Capture the cell that displays the provided text and extract its [x, y] central coordinate. 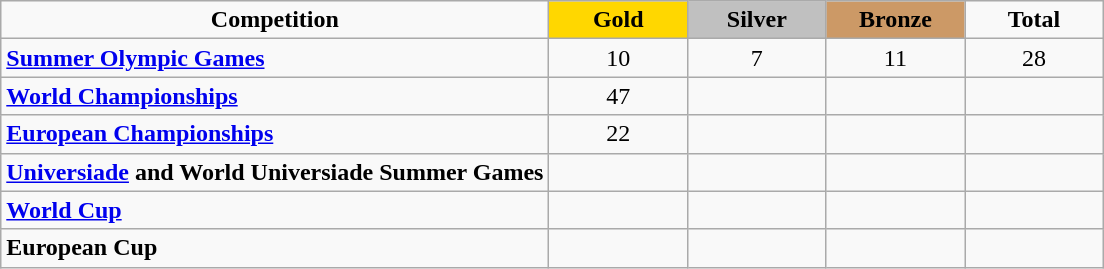
Universiade and World Universiade Summer Games [275, 172]
Summer Olympic Games [275, 58]
Competition [275, 20]
World Championships [275, 96]
11 [896, 58]
Total [1034, 20]
Bronze [896, 20]
European Championships [275, 134]
10 [618, 58]
Gold [618, 20]
7 [758, 58]
World Cup [275, 210]
European Cup [275, 248]
22 [618, 134]
Silver [758, 20]
47 [618, 96]
28 [1034, 58]
